Identify which cell holds the provided text, then report its (X, Y) central coordinate. 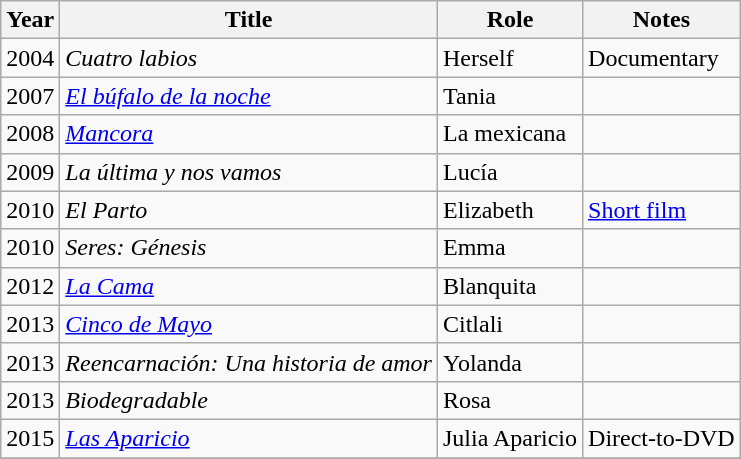
La última y nos vamos (249, 172)
El búfalo de la noche (249, 96)
Title (249, 20)
La Cama (249, 286)
Short film (662, 210)
Lucía (510, 172)
2012 (30, 286)
Documentary (662, 58)
2004 (30, 58)
2008 (30, 134)
Yolanda (510, 362)
Biodegradable (249, 400)
Emma (510, 248)
Blanquita (510, 286)
2007 (30, 96)
La mexicana (510, 134)
Reencarnación: Una historia de amor (249, 362)
El Parto (249, 210)
Notes (662, 20)
2015 (30, 438)
Tania (510, 96)
Las Aparicio (249, 438)
Citlali (510, 324)
Mancora (249, 134)
Rosa (510, 400)
Julia Aparicio (510, 438)
Cuatro labios (249, 58)
Direct-to-DVD (662, 438)
Herself (510, 58)
Elizabeth (510, 210)
2009 (30, 172)
Role (510, 20)
Year (30, 20)
Seres: Génesis (249, 248)
Cinco de Mayo (249, 324)
